Provide the [X, Y] coordinate of the cell's center where the given text is located.  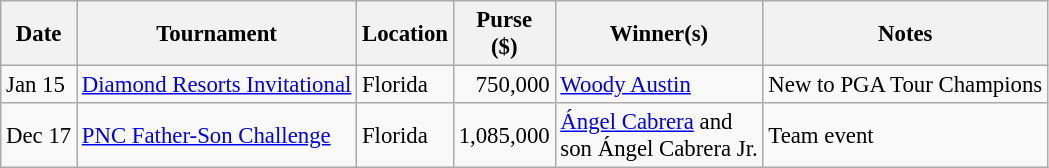
Winner(s) [659, 34]
Dec 17 [39, 136]
Notes [906, 34]
1,085,000 [504, 136]
Location [406, 34]
Team event [906, 136]
Diamond Resorts Invitational [216, 85]
PNC Father-Son Challenge [216, 136]
Woody Austin [659, 85]
Purse($) [504, 34]
Tournament [216, 34]
Ángel Cabrera andson Ángel Cabrera Jr. [659, 136]
750,000 [504, 85]
New to PGA Tour Champions [906, 85]
Date [39, 34]
Jan 15 [39, 85]
